Capture the cell that displays the provided text and extract its [x, y] central coordinate. 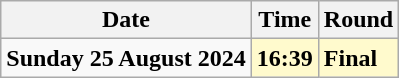
Time [284, 20]
Round [358, 20]
Sunday 25 August 2024 [126, 58]
16:39 [284, 58]
Date [126, 20]
Final [358, 58]
